Locate the cell with the specified text and output its [X, Y] center coordinate. 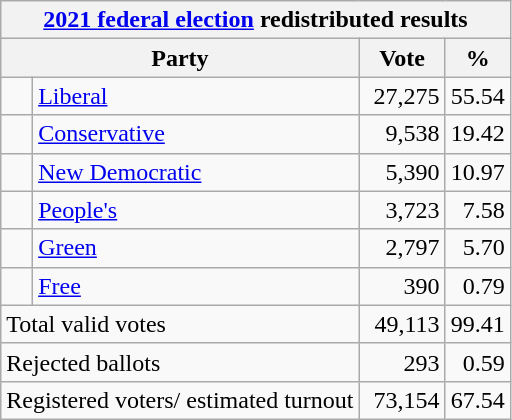
Party [180, 58]
Liberal [196, 96]
5,390 [402, 172]
293 [402, 362]
Green [196, 248]
7.58 [478, 210]
9,538 [402, 134]
Rejected ballots [180, 362]
2,797 [402, 248]
2021 federal election redistributed results [256, 20]
Registered voters/ estimated turnout [180, 400]
19.42 [478, 134]
3,723 [402, 210]
10.97 [478, 172]
5.70 [478, 248]
Conservative [196, 134]
New Democratic [196, 172]
Vote [402, 58]
55.54 [478, 96]
27,275 [402, 96]
0.59 [478, 362]
% [478, 58]
Total valid votes [180, 324]
67.54 [478, 400]
73,154 [402, 400]
0.79 [478, 286]
Free [196, 286]
49,113 [402, 324]
99.41 [478, 324]
People's [196, 210]
390 [402, 286]
